Return the (X, Y) coordinate for the center point of the cell that contains the specified text.  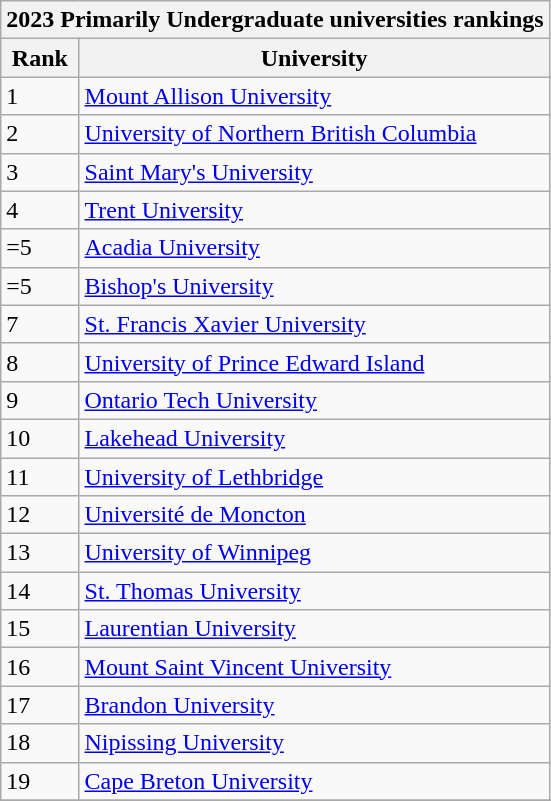
Acadia University (314, 248)
University of Lethbridge (314, 477)
University of Northern British Columbia (314, 134)
9 (40, 400)
18 (40, 743)
Lakehead University (314, 438)
Trent University (314, 210)
4 (40, 210)
3 (40, 172)
12 (40, 515)
St. Francis Xavier University (314, 324)
8 (40, 362)
University of Prince Edward Island (314, 362)
Cape Breton University (314, 781)
10 (40, 438)
2023 Primarily Undergraduate universities rankings (275, 20)
Brandon University (314, 705)
7 (40, 324)
Saint Mary's University (314, 172)
13 (40, 553)
19 (40, 781)
University (314, 58)
Nipissing University (314, 743)
17 (40, 705)
1 (40, 96)
Laurentian University (314, 629)
11 (40, 477)
14 (40, 591)
16 (40, 667)
Mount Saint Vincent University (314, 667)
Rank (40, 58)
Ontario Tech University (314, 400)
Bishop's University (314, 286)
Université de Moncton (314, 515)
University of Winnipeg (314, 553)
St. Thomas University (314, 591)
Mount Allison University (314, 96)
2 (40, 134)
15 (40, 629)
